Return the (X, Y) coordinate for the center point of the cell that contains the specified text.  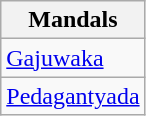
Pedagantyada (73, 96)
Mandals (73, 20)
Gajuwaka (73, 58)
